Determine the [x, y] coordinate at the center of the cell enclosing the given text.  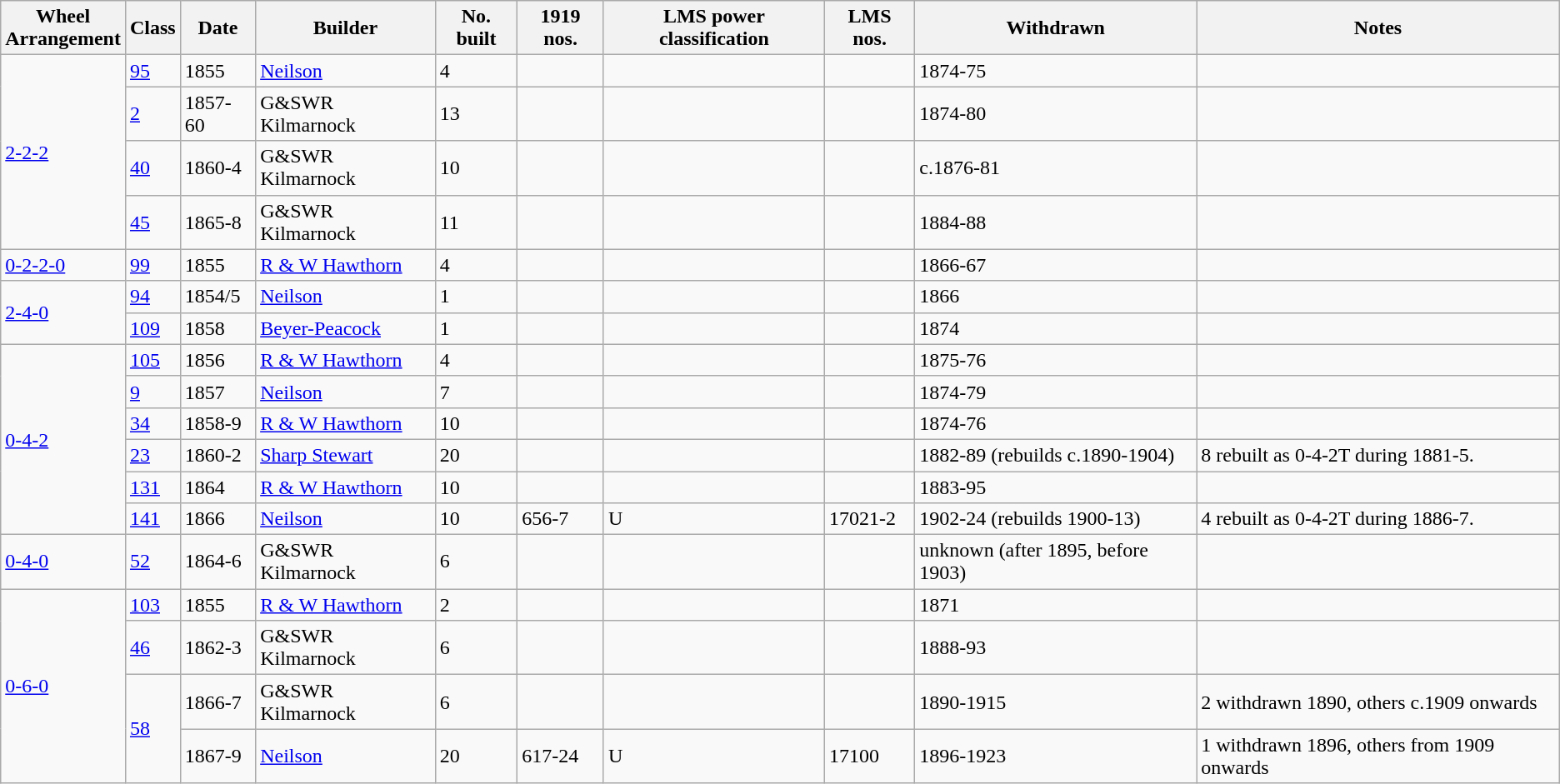
Class [152, 28]
0-4-2 [63, 439]
Notes [1378, 28]
1902-24 (rebuilds 1900-13) [1056, 519]
1884-88 [1056, 222]
1864-6 [217, 562]
7 [477, 392]
109 [152, 328]
Date [217, 28]
1896-1923 [1056, 757]
617-24 [561, 757]
9 [152, 392]
1919 nos. [561, 28]
Withdrawn [1056, 28]
1857-60 [217, 113]
131 [152, 487]
unknown (after 1895, before 1903) [1056, 562]
8 rebuilt as 0-4-2T during 1881-5. [1378, 455]
94 [152, 297]
1871 [1056, 605]
1888-93 [1056, 648]
1890-1915 [1056, 702]
1874-76 [1056, 423]
105 [152, 360]
1867-9 [217, 757]
1875-76 [1056, 360]
1 withdrawn 1896, others from 1909 onwards [1378, 757]
141 [152, 519]
0-6-0 [63, 687]
1854/5 [217, 297]
1856 [217, 360]
LMS power classification [713, 28]
58 [152, 729]
1858 [217, 328]
1874 [1056, 328]
4 rebuilt as 0-4-2T during 1886-7. [1378, 519]
1866-67 [1056, 265]
103 [152, 605]
LMS nos. [869, 28]
1858-9 [217, 423]
13 [477, 113]
11 [477, 222]
23 [152, 455]
Sharp Stewart [346, 455]
1857 [217, 392]
1864 [217, 487]
0-4-0 [63, 562]
Builder [346, 28]
c.1876-81 [1056, 168]
45 [152, 222]
1882-89 (rebuilds c.1890-1904) [1056, 455]
0-2-2-0 [63, 265]
1874-79 [1056, 392]
2-2-2 [63, 152]
1860-2 [217, 455]
52 [152, 562]
40 [152, 168]
17021-2 [869, 519]
1883-95 [1056, 487]
No. built [477, 28]
1874-80 [1056, 113]
WheelArrangement [63, 28]
95 [152, 71]
2-4-0 [63, 312]
1860-4 [217, 168]
1866-7 [217, 702]
1874-75 [1056, 71]
46 [152, 648]
Beyer-Peacock [346, 328]
2 withdrawn 1890, others c.1909 onwards [1378, 702]
99 [152, 265]
1865-8 [217, 222]
656-7 [561, 519]
17100 [869, 757]
34 [152, 423]
1862-3 [217, 648]
